Detect which cell encompasses the target text, then output its [x, y] center coordinate. 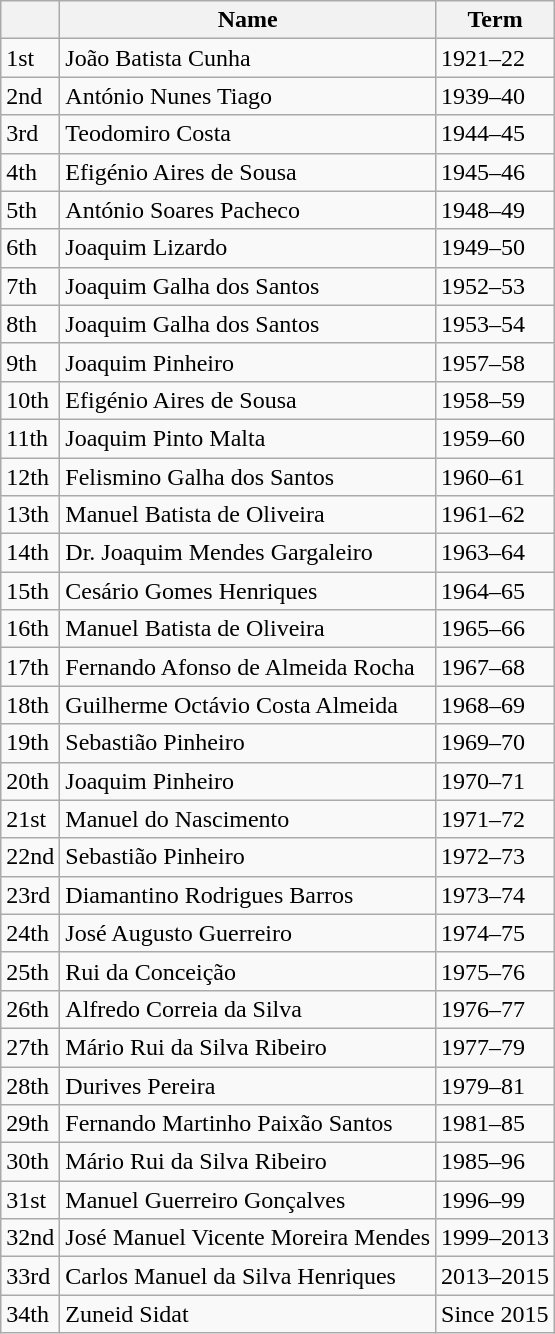
Fernando Martinho Paixão Santos [248, 1124]
1960–61 [496, 477]
13th [30, 515]
1952–53 [496, 286]
1957–58 [496, 362]
Felismino Galha dos Santos [248, 477]
19th [30, 743]
18th [30, 705]
Joaquim Lizardo [248, 248]
1959–60 [496, 438]
20th [30, 781]
9th [30, 362]
12th [30, 477]
1981–85 [496, 1124]
1999–2013 [496, 1238]
1965–66 [496, 629]
7th [30, 286]
31st [30, 1200]
21st [30, 819]
1976–77 [496, 1009]
1963–64 [496, 553]
João Batista Cunha [248, 58]
30th [30, 1162]
10th [30, 400]
Rui da Conceição [248, 971]
27th [30, 1047]
Carlos Manuel da Silva Henriques [248, 1276]
Joaquim Pinto Malta [248, 438]
1939–40 [496, 96]
32nd [30, 1238]
Durives Pereira [248, 1085]
4th [30, 172]
José Manuel Vicente Moreira Mendes [248, 1238]
24th [30, 933]
Teodomiro Costa [248, 134]
33rd [30, 1276]
Since 2015 [496, 1314]
14th [30, 553]
1967–68 [496, 667]
Manuel Guerreiro Gonçalves [248, 1200]
2nd [30, 96]
22nd [30, 857]
3rd [30, 134]
28th [30, 1085]
António Nunes Tiago [248, 96]
1st [30, 58]
Name [248, 20]
29th [30, 1124]
6th [30, 248]
1977–79 [496, 1047]
16th [30, 629]
8th [30, 324]
1971–72 [496, 819]
1921–22 [496, 58]
Alfredo Correia da Silva [248, 1009]
1973–74 [496, 895]
Zuneid Sidat [248, 1314]
Fernando Afonso de Almeida Rocha [248, 667]
Guilherme Octávio Costa Almeida [248, 705]
Manuel do Nascimento [248, 819]
José Augusto Guerreiro [248, 933]
1958–59 [496, 400]
25th [30, 971]
1969–70 [496, 743]
1974–75 [496, 933]
1972–73 [496, 857]
15th [30, 591]
34th [30, 1314]
Term [496, 20]
1996–99 [496, 1200]
11th [30, 438]
26th [30, 1009]
Cesário Gomes Henriques [248, 591]
1979–81 [496, 1085]
2013–2015 [496, 1276]
1945–46 [496, 172]
5th [30, 210]
17th [30, 667]
António Soares Pacheco [248, 210]
Diamantino Rodrigues Barros [248, 895]
Dr. Joaquim Mendes Gargaleiro [248, 553]
1961–62 [496, 515]
1944–45 [496, 134]
1964–65 [496, 591]
1985–96 [496, 1162]
1968–69 [496, 705]
1949–50 [496, 248]
1975–76 [496, 971]
23rd [30, 895]
1948–49 [496, 210]
1970–71 [496, 781]
1953–54 [496, 324]
